From the cell containing the given text, extract its center point as [x, y] coordinate. 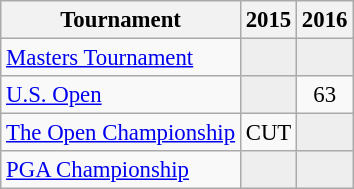
PGA Championship [121, 170]
2015 [268, 20]
Tournament [121, 20]
2016 [325, 20]
U.S. Open [121, 95]
CUT [268, 133]
The Open Championship [121, 133]
Masters Tournament [121, 58]
63 [325, 95]
